Determine the [X, Y] coordinate at the center of the cell enclosing the given text.  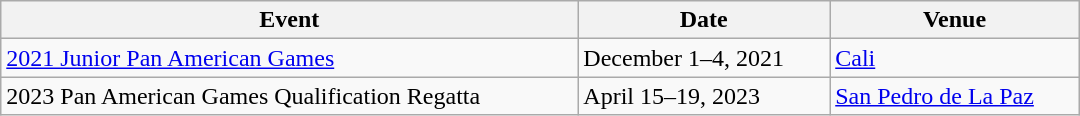
Venue [955, 20]
2021 Junior Pan American Games [290, 58]
Event [290, 20]
Date [704, 20]
San Pedro de La Paz [955, 96]
Cali [955, 58]
April 15–19, 2023 [704, 96]
December 1–4, 2021 [704, 58]
2023 Pan American Games Qualification Regatta [290, 96]
